Locate the cell with the specified text and output its (x, y) center coordinate. 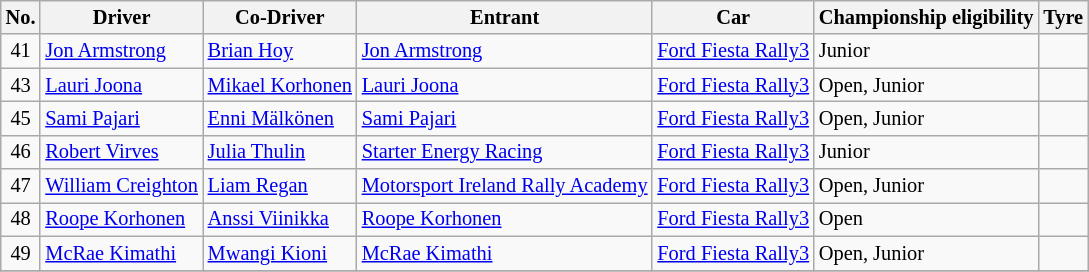
43 (21, 85)
No. (21, 17)
Car (732, 17)
47 (21, 186)
Brian Hoy (280, 51)
45 (21, 118)
Mikael Korhonen (280, 85)
Robert Virves (121, 152)
Starter Energy Racing (505, 152)
48 (21, 219)
Julia Thulin (280, 152)
Co-Driver (280, 17)
41 (21, 51)
Driver (121, 17)
Enni Mälkönen (280, 118)
Entrant (505, 17)
Championship eligibility (926, 17)
Motorsport Ireland Rally Academy (505, 186)
Anssi Viinikka (280, 219)
Open (926, 219)
Mwangi Kioni (280, 253)
Tyre (1063, 17)
46 (21, 152)
Liam Regan (280, 186)
William Creighton (121, 186)
49 (21, 253)
